Pinpoint the cell where the given text exists, returning its (X, Y) midpoint coordinate. 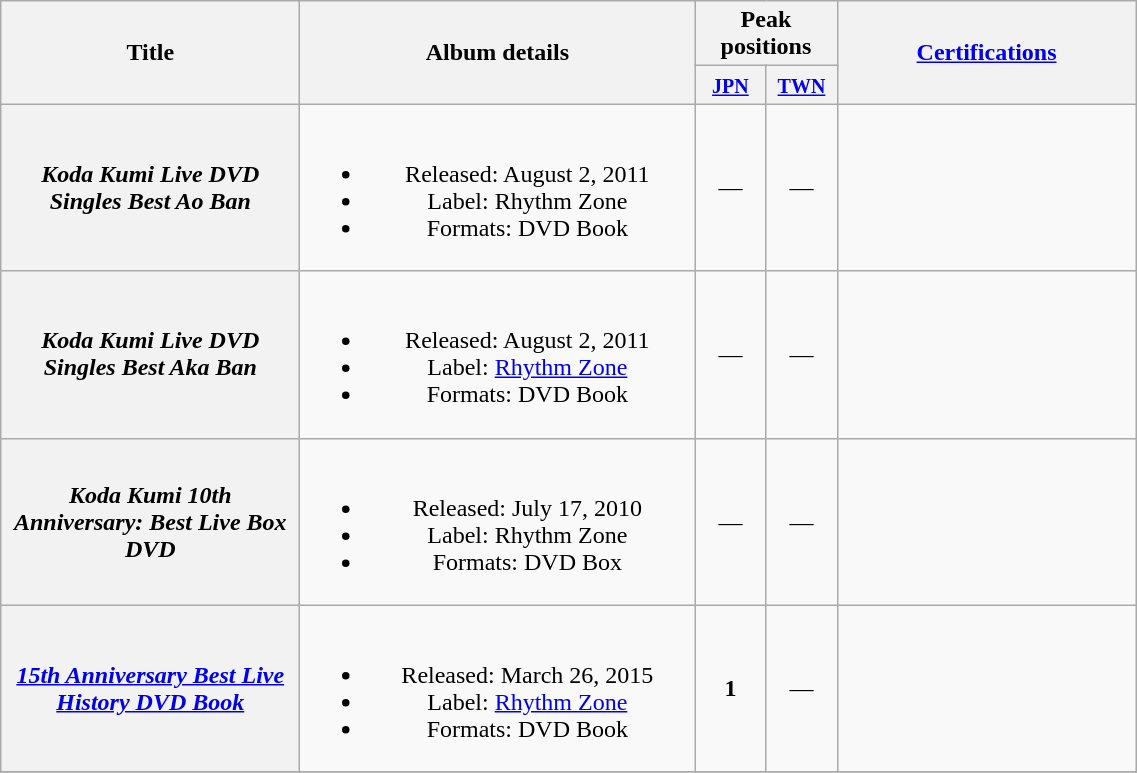
1 (730, 688)
Album details (498, 52)
Title (150, 52)
Certifications (986, 52)
Koda Kumi 10th Anniversary: Best Live Box DVD (150, 522)
JPN (730, 85)
Koda Kumi Live DVD Singles Best Ao Ban (150, 188)
Released: July 17, 2010Label: Rhythm ZoneFormats: DVD Box (498, 522)
Peak positions (766, 34)
TWN (802, 85)
Koda Kumi Live DVD Singles Best Aka Ban (150, 354)
15th Anniversary Best Live History DVD Book (150, 688)
Released: March 26, 2015Label: Rhythm ZoneFormats: DVD Book (498, 688)
